Determine the (x, y) coordinate at the center of the cell enclosing the given text.  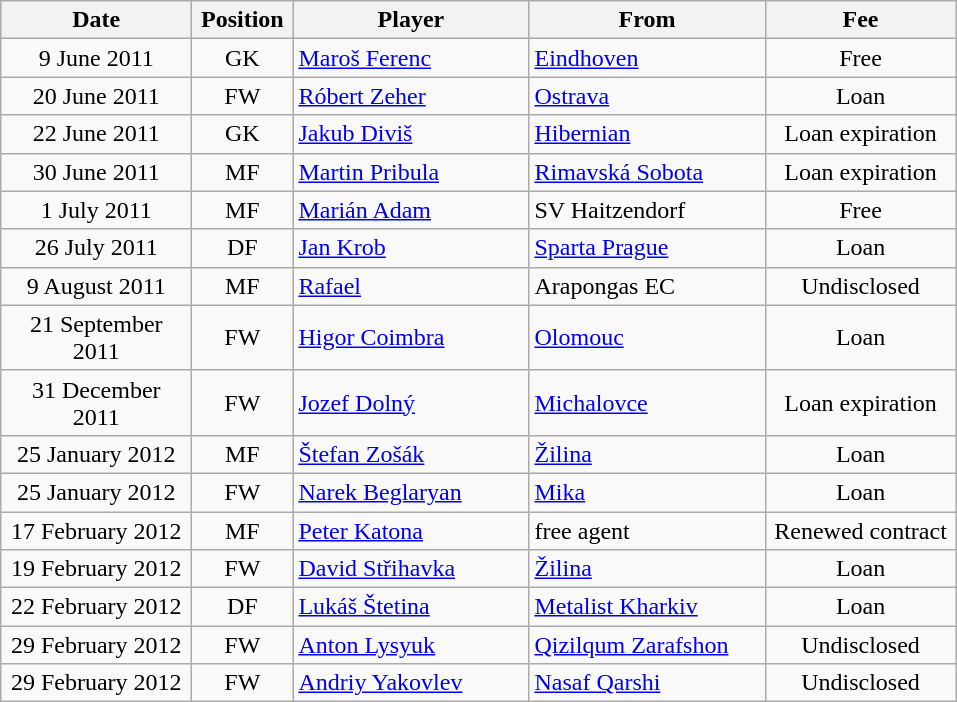
Marián Adam (411, 210)
Anton Lysyuk (411, 645)
From (647, 20)
26 July 2011 (96, 248)
David Střihavka (411, 569)
Player (411, 20)
Maroš Ferenc (411, 58)
Renewed contract (860, 531)
Position (242, 20)
21 September 2011 (96, 338)
Rimavská Sobota (647, 172)
Jan Krob (411, 248)
Andriy Yakovlev (411, 683)
Higor Coimbra (411, 338)
9 June 2011 (96, 58)
1 July 2011 (96, 210)
Eindhoven (647, 58)
Jakub Diviš (411, 134)
Martin Pribula (411, 172)
Nasaf Qarshi (647, 683)
9 August 2011 (96, 286)
Rafael (411, 286)
Ostrava (647, 96)
Metalist Kharkiv (647, 607)
Narek Beglaryan (411, 492)
Mika (647, 492)
Sparta Prague (647, 248)
19 February 2012 (96, 569)
Jozef Dolný (411, 402)
Róbert Zeher (411, 96)
Qizilqum Zarafshon (647, 645)
17 February 2012 (96, 531)
Hibernian (647, 134)
Lukáš Štetina (411, 607)
22 June 2011 (96, 134)
SV Haitzendorf (647, 210)
Michalovce (647, 402)
30 June 2011 (96, 172)
22 February 2012 (96, 607)
Arapongas EC (647, 286)
Štefan Zošák (411, 454)
31 December 2011 (96, 402)
Peter Katona (411, 531)
Date (96, 20)
free agent (647, 531)
20 June 2011 (96, 96)
Fee (860, 20)
Olomouc (647, 338)
